Scan for the cell matching the given text and deliver its [X, Y] coordinate at center. 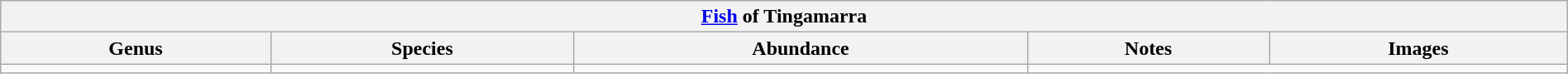
Genus [136, 48]
Images [1419, 48]
Species [422, 48]
Abundance [801, 48]
Notes [1148, 48]
Fish of Tingamarra [784, 17]
